Extract the [X, Y] coordinate from the center of the cell holding the provided text.  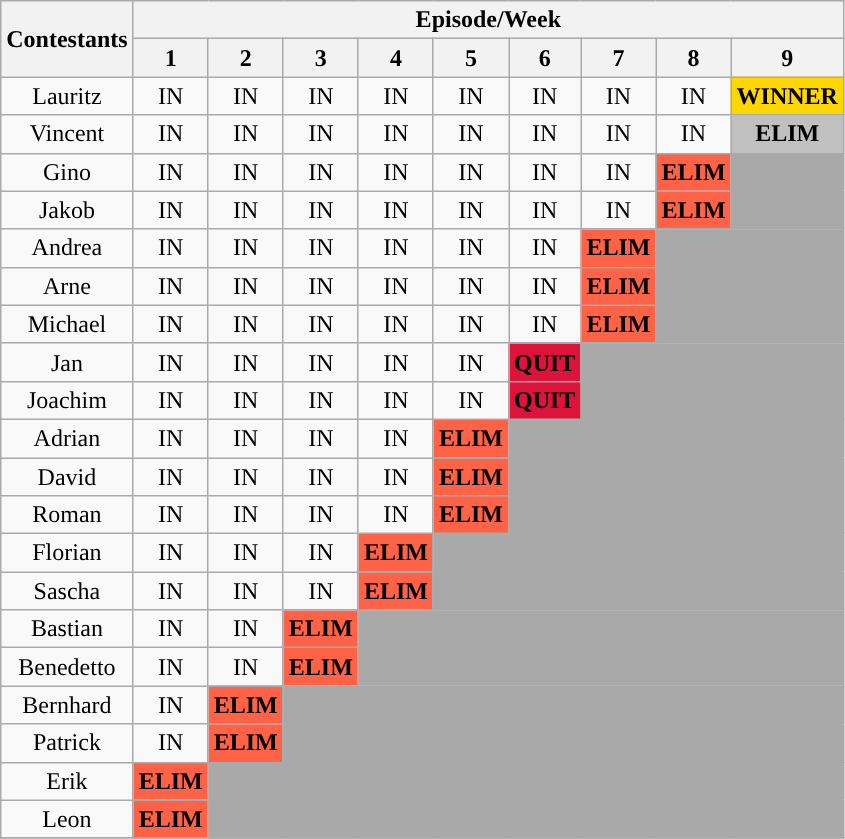
Florian [67, 553]
Bernhard [67, 705]
Vincent [67, 134]
9 [787, 58]
5 [470, 58]
Leon [67, 819]
8 [694, 58]
Adrian [67, 438]
Episode/Week [488, 20]
Jakob [67, 210]
Lauritz [67, 96]
Joachim [67, 400]
Jan [67, 362]
WINNER [787, 96]
6 [544, 58]
Contestants [67, 39]
1 [170, 58]
Sascha [67, 591]
Roman [67, 515]
Gino [67, 172]
Patrick [67, 743]
Benedetto [67, 667]
Michael [67, 324]
Bastian [67, 629]
David [67, 477]
4 [396, 58]
Arne [67, 286]
Erik [67, 781]
2 [246, 58]
7 [618, 58]
Andrea [67, 248]
3 [320, 58]
